Capture the cell that displays the provided text and extract its (X, Y) central coordinate. 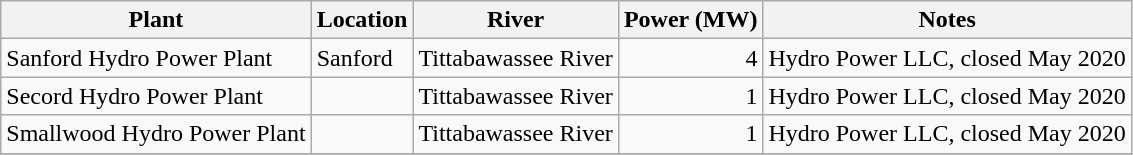
Sanford (362, 58)
Notes (947, 20)
Power (MW) (690, 20)
Secord Hydro Power Plant (156, 96)
4 (690, 58)
River (516, 20)
Smallwood Hydro Power Plant (156, 134)
Sanford Hydro Power Plant (156, 58)
Location (362, 20)
Plant (156, 20)
